For the text-containing cell, return its midpoint in [X, Y] coordinate format. 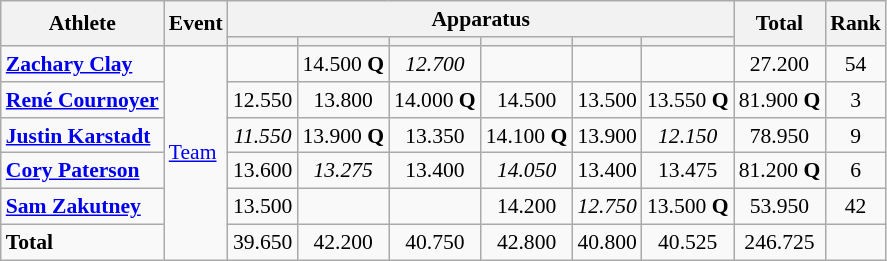
14.500 Q [343, 64]
246.725 [780, 243]
14.200 [527, 207]
53.950 [780, 207]
13.800 [343, 100]
42.200 [343, 243]
39.650 [262, 243]
42 [856, 207]
78.950 [780, 136]
9 [856, 136]
12.150 [688, 136]
81.200 Q [780, 171]
Cory Paterson [82, 171]
12.750 [606, 207]
Team [196, 153]
14.100 Q [527, 136]
13.350 [435, 136]
Athlete [82, 24]
René Cournoyer [82, 100]
13.500 Q [688, 207]
Event [196, 24]
Justin Karstadt [82, 136]
40.800 [606, 243]
27.200 [780, 64]
40.525 [688, 243]
13.900 Q [343, 136]
42.800 [527, 243]
Zachary Clay [82, 64]
6 [856, 171]
14.050 [527, 171]
13.550 Q [688, 100]
13.600 [262, 171]
12.550 [262, 100]
13.275 [343, 171]
11.550 [262, 136]
13.475 [688, 171]
81.900 Q [780, 100]
13.900 [606, 136]
Apparatus [481, 19]
3 [856, 100]
Sam Zakutney [82, 207]
14.000 Q [435, 100]
14.500 [527, 100]
12.700 [435, 64]
Rank [856, 24]
54 [856, 64]
40.750 [435, 243]
